Provide the [x, y] coordinate of the cell's center where the given text is located.  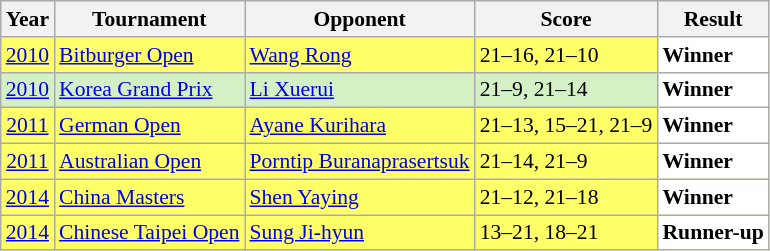
Chinese Taipei Open [149, 233]
Wang Rong [359, 55]
Australian Open [149, 162]
Li Xuerui [359, 90]
21–9, 21–14 [566, 90]
Bitburger Open [149, 55]
Opponent [359, 19]
Result [712, 19]
21–13, 15–21, 21–9 [566, 126]
Shen Yaying [359, 197]
Year [28, 19]
Porntip Buranaprasertsuk [359, 162]
Tournament [149, 19]
Runner-up [712, 233]
Korea Grand Prix [149, 90]
21–16, 21–10 [566, 55]
German Open [149, 126]
Score [566, 19]
Sung Ji-hyun [359, 233]
China Masters [149, 197]
21–14, 21–9 [566, 162]
21–12, 21–18 [566, 197]
13–21, 18–21 [566, 233]
Ayane Kurihara [359, 126]
